Search for the cell housing the specified text and yield its [x, y] center coordinate. 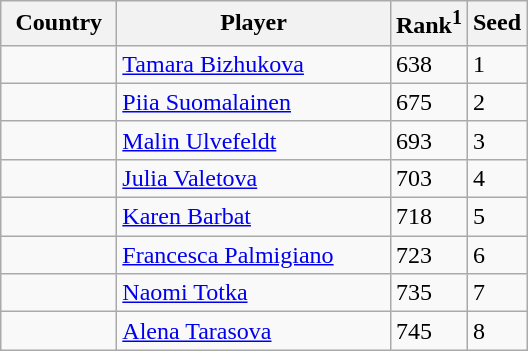
Karen Barbat [254, 217]
675 [428, 102]
6 [496, 255]
8 [496, 331]
735 [428, 293]
1 [496, 64]
4 [496, 178]
Tamara Bizhukova [254, 64]
Country [59, 24]
5 [496, 217]
718 [428, 217]
Malin Ulvefeldt [254, 140]
3 [496, 140]
Alena Tarasova [254, 331]
Player [254, 24]
Julia Valetova [254, 178]
703 [428, 178]
7 [496, 293]
693 [428, 140]
638 [428, 64]
723 [428, 255]
Piia Suomalainen [254, 102]
Rank1 [428, 24]
Seed [496, 24]
Francesca Palmigiano [254, 255]
745 [428, 331]
2 [496, 102]
Naomi Totka [254, 293]
